Scan for the cell matching the given text and deliver its [x, y] coordinate at center. 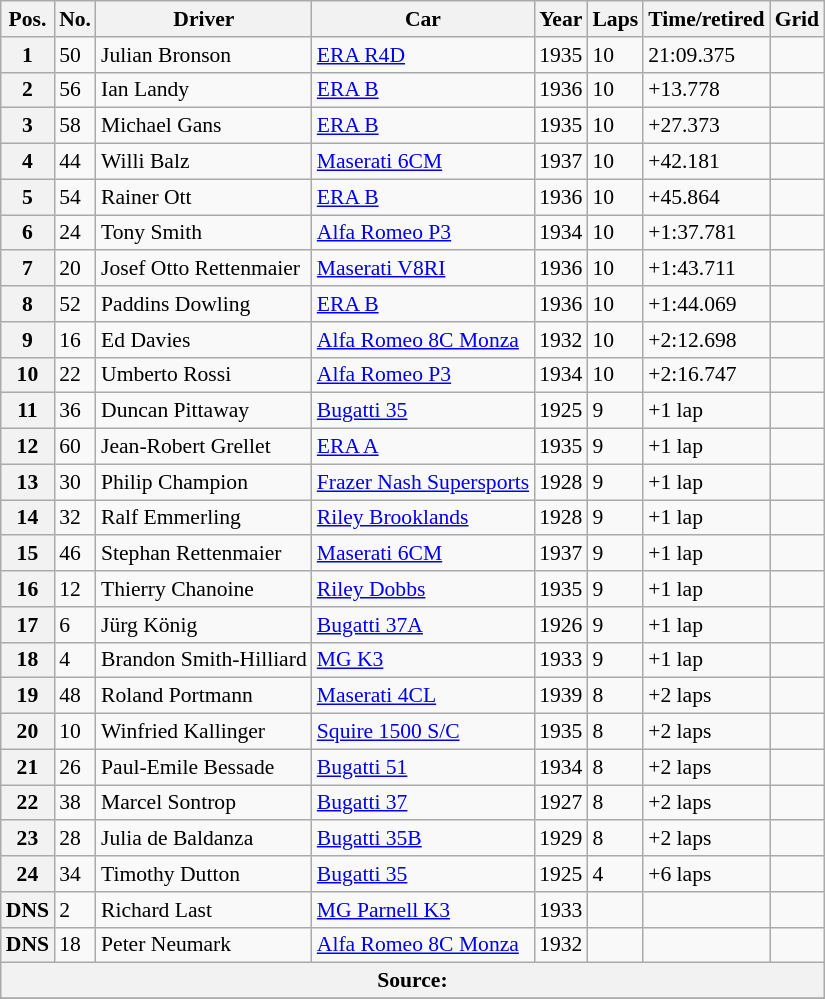
56 [75, 90]
28 [75, 839]
15 [28, 554]
Grid [798, 19]
MG K3 [423, 660]
+45.864 [706, 197]
3 [28, 126]
Roland Portmann [204, 696]
Bugatti 37A [423, 625]
Josef Otto Rettenmaier [204, 269]
Michael Gans [204, 126]
21 [28, 767]
Ralf Emmerling [204, 518]
+1:37.781 [706, 233]
60 [75, 447]
Source: [412, 981]
Car [423, 19]
52 [75, 304]
30 [75, 482]
48 [75, 696]
17 [28, 625]
Bugatti 35B [423, 839]
Thierry Chanoine [204, 589]
13 [28, 482]
11 [28, 411]
38 [75, 803]
Philip Champion [204, 482]
58 [75, 126]
54 [75, 197]
+2:16.747 [706, 375]
Frazer Nash Supersports [423, 482]
19 [28, 696]
50 [75, 55]
+2:12.698 [706, 340]
Winfried Kallinger [204, 732]
14 [28, 518]
34 [75, 874]
Riley Brooklands [423, 518]
+6 laps [706, 874]
32 [75, 518]
Laps [615, 19]
Rainer Ott [204, 197]
Willi Balz [204, 162]
Ed Davies [204, 340]
No. [75, 19]
26 [75, 767]
Peter Neumark [204, 945]
Year [560, 19]
Bugatti 37 [423, 803]
Riley Dobbs [423, 589]
36 [75, 411]
+1:43.711 [706, 269]
21:09.375 [706, 55]
5 [28, 197]
1927 [560, 803]
Pos. [28, 19]
Julia de Baldanza [204, 839]
+42.181 [706, 162]
ERA A [423, 447]
Julian Bronson [204, 55]
Duncan Pittaway [204, 411]
Maserati 4CL [423, 696]
Ian Landy [204, 90]
Jürg König [204, 625]
1939 [560, 696]
Marcel Sontrop [204, 803]
Bugatti 51 [423, 767]
Jean-Robert Grellet [204, 447]
MG Parnell K3 [423, 910]
Tony Smith [204, 233]
Maserati V8RI [423, 269]
1926 [560, 625]
+27.373 [706, 126]
+13.778 [706, 90]
Brandon Smith-Hilliard [204, 660]
1 [28, 55]
44 [75, 162]
Timothy Dutton [204, 874]
23 [28, 839]
Time/retired [706, 19]
Paddins Dowling [204, 304]
Driver [204, 19]
46 [75, 554]
Umberto Rossi [204, 375]
Stephan Rettenmaier [204, 554]
Richard Last [204, 910]
Paul-Emile Bessade [204, 767]
Squire 1500 S/C [423, 732]
ERA R4D [423, 55]
1929 [560, 839]
+1:44.069 [706, 304]
7 [28, 269]
